For the text-containing cell, return its midpoint in (x, y) coordinate format. 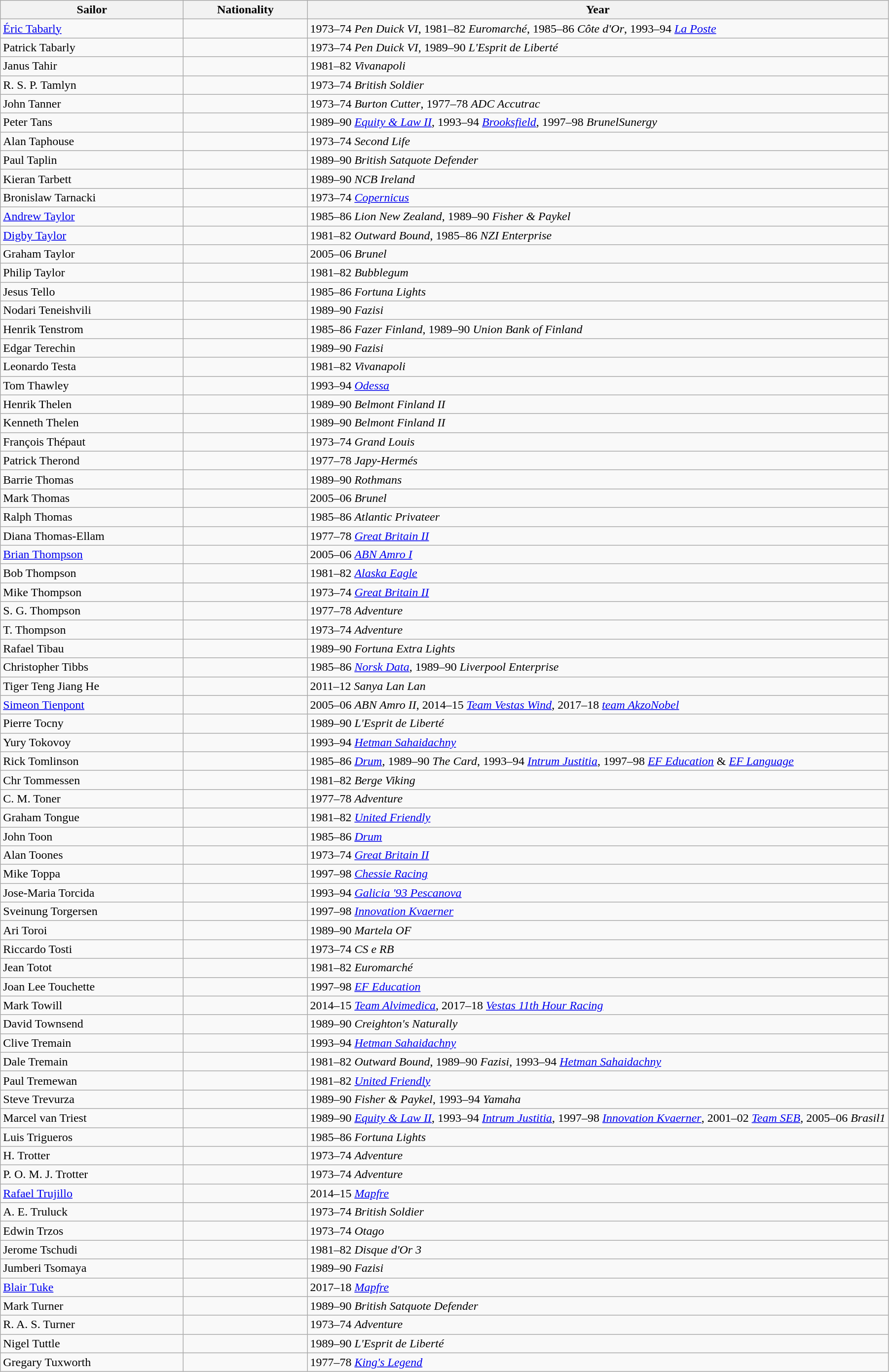
Pierre Tocny (92, 724)
Nationality (246, 10)
Riccardo Tosti (92, 949)
2005–06 ABN Amro II, 2014–15 Team Vestas Wind, 2017–18 team AkzoNobel (598, 705)
1989–90 Equity & Law II, 1993–94 Intrum Justitia, 1997–98 Innovation Kvaerner, 2001–02 Team SEB, 2005–06 Brasil1 (598, 1118)
R. A. S. Turner (92, 1325)
1973–74 CS e RB (598, 949)
1981–82 Euromarché (598, 968)
Diana Thomas-Ellam (92, 535)
Nigel Tuttle (92, 1343)
David Townsend (92, 1024)
Kenneth Thelen (92, 423)
Ari Toroi (92, 930)
Bronislaw Tarnacki (92, 197)
Sailor (92, 10)
Rick Tomlinson (92, 761)
Paul Taplin (92, 160)
1977–78 King's Legend (598, 1362)
Mike Toppa (92, 874)
Jumberi Tsomaya (92, 1268)
1989–90 Fisher & Paykel, 1993–94 Yamaha (598, 1099)
Mark Thomas (92, 498)
Christopher Tibbs (92, 667)
Kieran Tarbett (92, 179)
Blair Tuke (92, 1287)
1985–86 Fazer Finland, 1989–90 Union Bank of Finland (598, 329)
John Tanner (92, 104)
Graham Taylor (92, 254)
1977–78 Great Britain II (598, 535)
Mike Thompson (92, 592)
P. O. M. J. Trotter (92, 1175)
Edgar Terechin (92, 348)
2005–06 ABN Amro I (598, 555)
Andrew Taylor (92, 216)
1981–82 Disque d'Or 3 (598, 1250)
1989–90 Rothmans (598, 479)
1973–74 Pen Duick VI, 1989–90 L'Esprit de Liberté (598, 47)
1981–82 Alaska Eagle (598, 573)
A. E. Truluck (92, 1212)
Digby Taylor (92, 235)
1973–74 Pen Duick VI, 1981–82 Euromarché, 1985–86 Côte d'Or, 1993–94 La Poste (598, 29)
Chr Tommessen (92, 780)
Yury Tokovoy (92, 742)
Alan Taphouse (92, 141)
2011–12 Sanya Lan Lan (598, 686)
1997–98 Innovation Kvaerner (598, 912)
Brian Thompson (92, 555)
1993–94 Odessa (598, 385)
Year (598, 10)
Sveinung Torgersen (92, 912)
Henrik Tenstrom (92, 329)
Alan Toones (92, 855)
Patrick Tabarly (92, 47)
H. Trotter (92, 1156)
Jean Totot (92, 968)
1997–98 EF Education (598, 987)
1973–74 Grand Louis (598, 442)
Steve Trevurza (92, 1099)
Edwin Trzos (92, 1231)
2014–15 Mapfre (598, 1193)
1973–74 Burton Cutter, 1977–78 ADC Accutrac (598, 104)
Jerome Tschudi (92, 1250)
2014–15 Team Alvimedica, 2017–18 Vestas 11th Hour Racing (598, 1005)
Jesus Tello (92, 292)
1973–74 Second Life (598, 141)
Ralph Thomas (92, 517)
1973–74 Otago (598, 1231)
Paul Tremewan (92, 1080)
1985–86 Drum (598, 837)
1985–86 Lion New Zealand, 1989–90 Fisher & Paykel (598, 216)
R. S. P. Tamlyn (92, 85)
T. Thompson (92, 630)
1989–90 NCB Ireland (598, 179)
Janus Tahir (92, 66)
Jose-Maria Torcida (92, 893)
Marcel van Triest (92, 1118)
Mark Turner (92, 1306)
Barrie Thomas (92, 479)
Simeon Tienpont (92, 705)
Rafael Tibau (92, 648)
1985–86 Atlantic Privateer (598, 517)
Peter Tans (92, 122)
Nodari Teneishvili (92, 310)
Leonardo Testa (92, 367)
Patrick Therond (92, 460)
Henrik Thelen (92, 404)
1989–90 Creighton's Naturally (598, 1024)
Dale Tremain (92, 1062)
1997–98 Chessie Racing (598, 874)
François Thépaut (92, 442)
1989–90 Fortuna Extra Lights (598, 648)
1985–86 Drum, 1989–90 The Card, 1993–94 Intrum Justitia, 1997–98 EF Education & EF Language (598, 761)
Luis Trigueros (92, 1137)
1981–82 Outward Bound, 1985–86 NZI Enterprise (598, 235)
1973–74 Copernicus (598, 197)
Gregary Tuxworth (92, 1362)
Joan Lee Touchette (92, 987)
Clive Tremain (92, 1043)
S. G. Thompson (92, 611)
1977–78 Japy-Hermés (598, 460)
1985–86 Norsk Data, 1989–90 Liverpool Enterprise (598, 667)
1981–82 Bubblegum (598, 273)
Bob Thompson (92, 573)
1989–90 Equity & Law II, 1993–94 Brooksfield, 1997–98 BrunelSunergy (598, 122)
1981–82 Berge Viking (598, 780)
Tom Thawley (92, 385)
Mark Towill (92, 1005)
2017–18 Mapfre (598, 1287)
Rafael Trujillo (92, 1193)
1993–94 Galicia '93 Pescanova (598, 893)
Graham Tongue (92, 817)
Tiger Teng Jiang He (92, 686)
C. M. Toner (92, 799)
Philip Taylor (92, 273)
1981–82 Outward Bound, 1989–90 Fazisi, 1993–94 Hetman Sahaidachny (598, 1062)
John Toon (92, 837)
1989–90 Martela OF (598, 930)
Éric Tabarly (92, 29)
